Capture the cell that displays the provided text and extract its (X, Y) central coordinate. 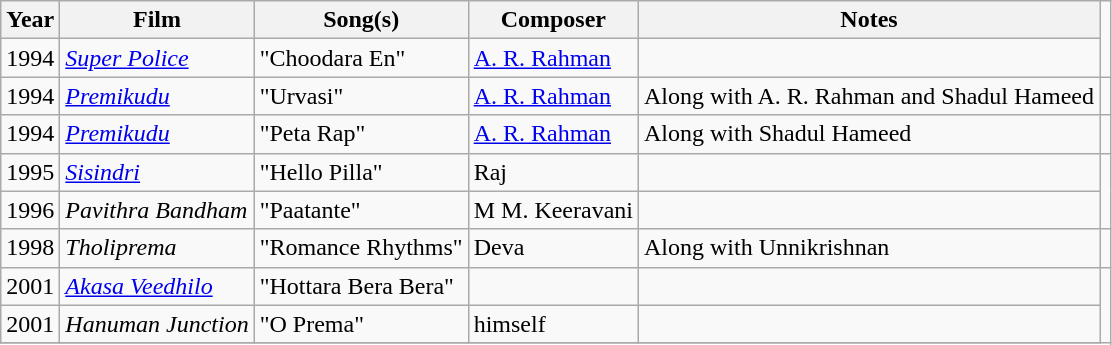
1996 (30, 210)
Composer (553, 20)
1995 (30, 172)
Hanuman Junction (157, 324)
Tholiprema (157, 248)
"Romance Rhythms" (361, 248)
Pavithra Bandham (157, 210)
"Paatante" (361, 210)
"Urvasi" (361, 96)
Notes (870, 20)
"Peta Rap" (361, 134)
himself (553, 324)
Along with A. R. Rahman and Shadul Hameed (870, 96)
Song(s) (361, 20)
"O Prema" (361, 324)
M M. Keeravani (553, 210)
Super Police (157, 58)
Along with Unnikrishnan (870, 248)
Sisindri (157, 172)
Film (157, 20)
"Choodara En" (361, 58)
1998 (30, 248)
Deva (553, 248)
Akasa Veedhilo (157, 286)
"Hello Pilla" (361, 172)
Year (30, 20)
Along with Shadul Hameed (870, 134)
"Hottara Bera Bera" (361, 286)
Raj (553, 172)
